Pinpoint the cell where the given text exists, returning its [x, y] midpoint coordinate. 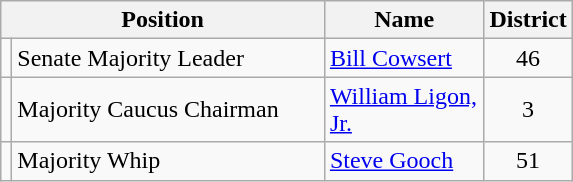
William Ligon, Jr. [404, 110]
Majority Caucus Chairman [168, 110]
District [528, 20]
Majority Whip [168, 161]
3 [528, 110]
51 [528, 161]
Name [404, 20]
Position [163, 20]
Bill Cowsert [404, 58]
Steve Gooch [404, 161]
46 [528, 58]
Senate Majority Leader [168, 58]
